Determine the (x, y) coordinate at the center of the cell enclosing the given text.  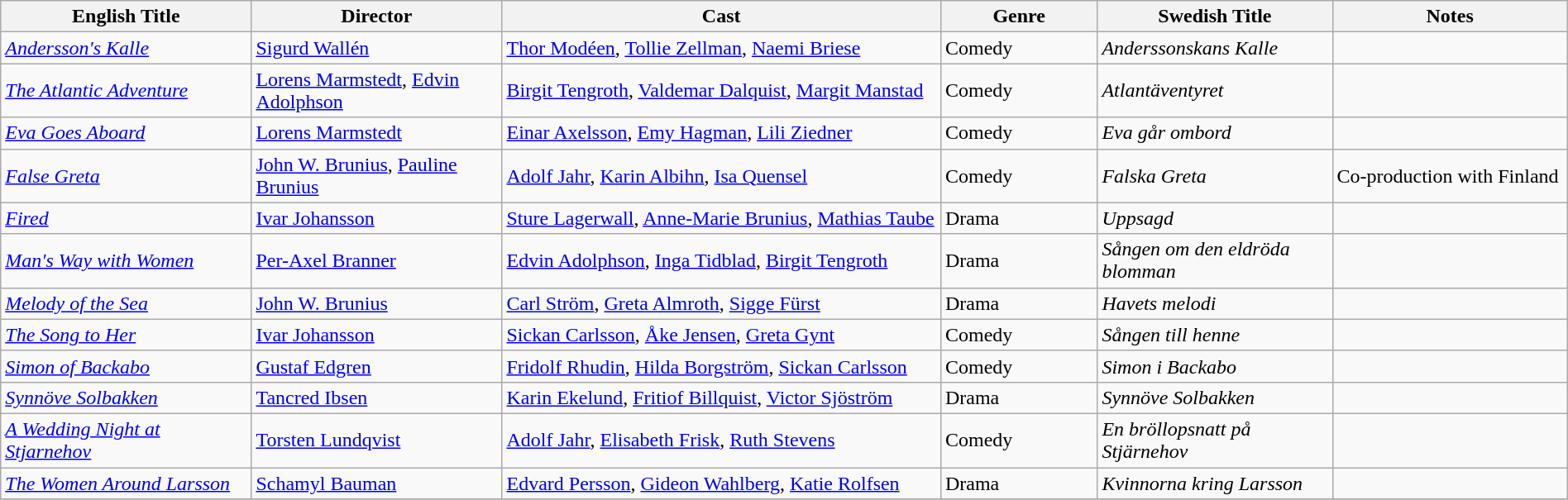
Edvard Persson, Gideon Wahlberg, Katie Rolfsen (721, 483)
John W. Brunius (377, 303)
The Song to Her (126, 335)
En bröllopsnatt på Stjärnehov (1215, 440)
Notes (1450, 17)
Simon i Backabo (1215, 366)
Lorens Marmstedt, Edvin Adolphson (377, 91)
Melody of the Sea (126, 303)
Atlantäventyret (1215, 91)
Birgit Tengroth, Valdemar Dalquist, Margit Manstad (721, 91)
Schamyl Bauman (377, 483)
Torsten Lundqvist (377, 440)
Sången om den eldröda blomman (1215, 261)
Havets melodi (1215, 303)
Uppsagd (1215, 218)
John W. Brunius, Pauline Brunius (377, 175)
English Title (126, 17)
Einar Axelsson, Emy Hagman, Lili Ziedner (721, 133)
Andersson's Kalle (126, 48)
Sigurd Wallén (377, 48)
Sickan Carlsson, Åke Jensen, Greta Gynt (721, 335)
Anderssonskans Kalle (1215, 48)
Fridolf Rhudin, Hilda Borgström, Sickan Carlsson (721, 366)
Eva Goes Aboard (126, 133)
Cast (721, 17)
Adolf Jahr, Elisabeth Frisk, Ruth Stevens (721, 440)
False Greta (126, 175)
Gustaf Edgren (377, 366)
Genre (1019, 17)
Lorens Marmstedt (377, 133)
Carl Ström, Greta Almroth, Sigge Fürst (721, 303)
The Women Around Larsson (126, 483)
Sture Lagerwall, Anne-Marie Brunius, Mathias Taube (721, 218)
Simon of Backabo (126, 366)
A Wedding Night at Stjarnehov (126, 440)
Edvin Adolphson, Inga Tidblad, Birgit Tengroth (721, 261)
Tancred Ibsen (377, 398)
Eva går ombord (1215, 133)
Thor Modéen, Tollie Zellman, Naemi Briese (721, 48)
Sången till henne (1215, 335)
Falska Greta (1215, 175)
Director (377, 17)
The Atlantic Adventure (126, 91)
Kvinnorna kring Larsson (1215, 483)
Co-production with Finland (1450, 175)
Man's Way with Women (126, 261)
Per-Axel Branner (377, 261)
Fired (126, 218)
Karin Ekelund, Fritiof Billquist, Victor Sjöström (721, 398)
Swedish Title (1215, 17)
Adolf Jahr, Karin Albihn, Isa Quensel (721, 175)
